Search for the cell housing the specified text and yield its (x, y) center coordinate. 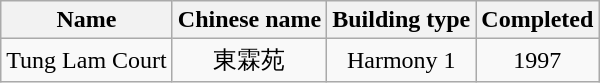
1997 (538, 60)
Tung Lam Court (87, 60)
Name (87, 20)
Harmony 1 (402, 60)
Completed (538, 20)
Building type (402, 20)
Chinese name (249, 20)
東霖苑 (249, 60)
